Output the [X, Y] coordinate of the center of the cell containing the given text.  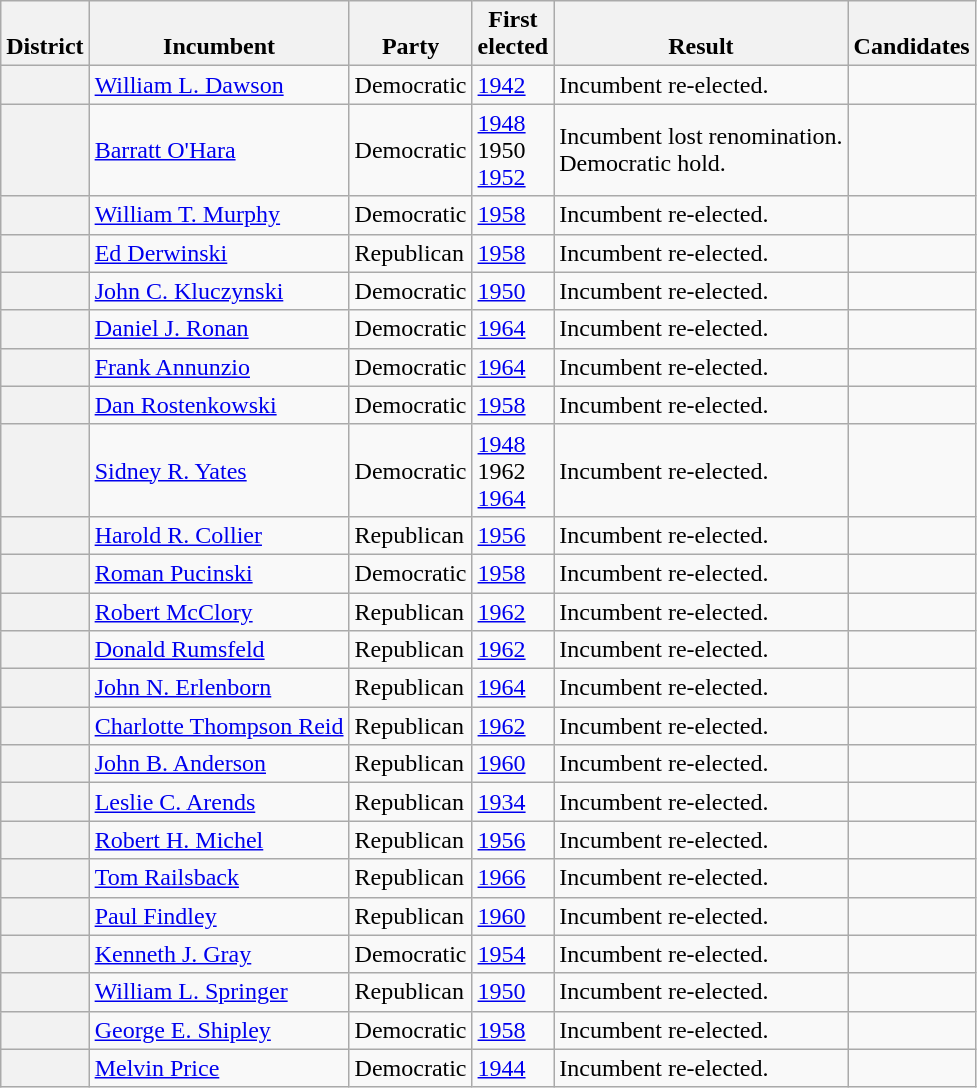
Sidney R. Yates [219, 470]
William L. Springer [219, 992]
Harold R. Collier [219, 535]
Paul Findley [219, 916]
Incumbent [219, 34]
1934 [513, 802]
Leslie C. Arends [219, 802]
William T. Murphy [219, 215]
Ed Derwinski [219, 253]
Daniel J. Ronan [219, 329]
Melvin Price [219, 1068]
John N. Erlenborn [219, 688]
George E. Shipley [219, 1030]
John B. Anderson [219, 764]
Incumbent lost renomination.Democratic hold. [701, 150]
Firstelected [513, 34]
Frank Annunzio [219, 367]
1954 [513, 954]
Donald Rumsfeld [219, 650]
Tom Railsback [219, 878]
Robert McClory [219, 611]
Dan Rostenkowski [219, 405]
Result [701, 34]
Roman Pucinski [219, 573]
District [45, 34]
John C. Kluczynski [219, 291]
19481950 1952 [513, 150]
1944 [513, 1068]
William L. Dawson [219, 85]
Charlotte Thompson Reid [219, 726]
Robert H. Michel [219, 840]
Party [410, 34]
Candidates [912, 34]
Kenneth J. Gray [219, 954]
1942 [513, 85]
19481962 1964 [513, 470]
Barratt O'Hara [219, 150]
1966 [513, 878]
